Search for the cell housing the specified text and yield its [x, y] center coordinate. 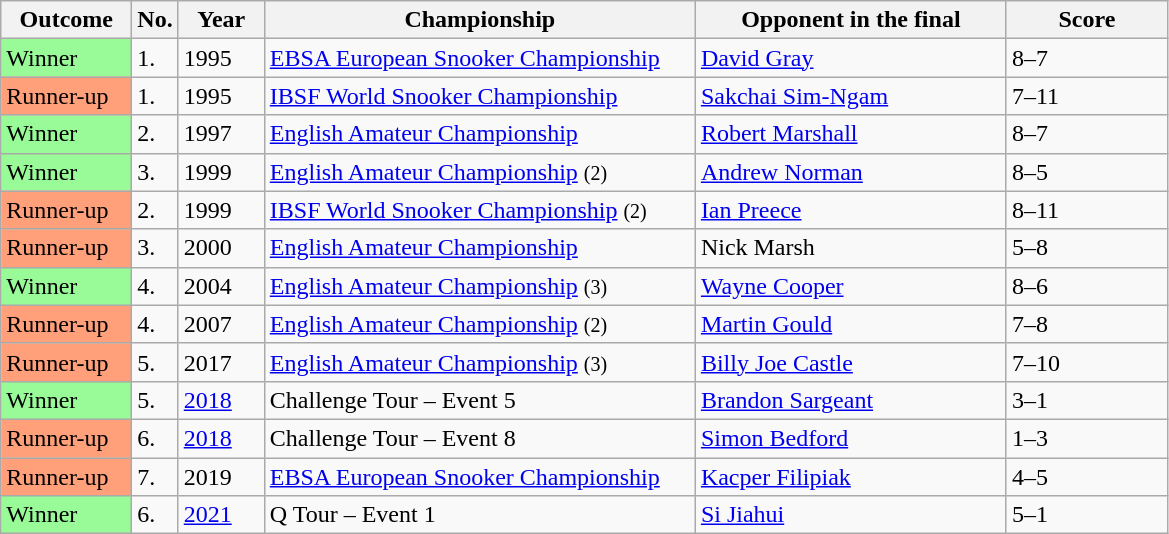
Opponent in the final [850, 20]
No. [155, 20]
Challenge Tour – Event 8 [480, 438]
IBSF World Snooker Championship (2) [480, 210]
Outcome [66, 20]
Kacper Filipiak [850, 477]
1997 [221, 134]
Sakchai Sim-Ngam [850, 96]
Simon Bedford [850, 438]
Robert Marshall [850, 134]
7. [155, 477]
Martin Gould [850, 324]
Brandon Sargeant [850, 400]
7–11 [1086, 96]
Billy Joe Castle [850, 362]
Q Tour – Event 1 [480, 515]
David Gray [850, 58]
Si Jiahui [850, 515]
2017 [221, 362]
7–8 [1086, 324]
4–5 [1086, 477]
8–11 [1086, 210]
IBSF World Snooker Championship [480, 96]
2021 [221, 515]
1–3 [1086, 438]
Wayne Cooper [850, 286]
Andrew Norman [850, 172]
3–1 [1086, 400]
5–1 [1086, 515]
2000 [221, 248]
Year [221, 20]
8–5 [1086, 172]
Score [1086, 20]
Championship [480, 20]
2019 [221, 477]
2007 [221, 324]
Challenge Tour – Event 5 [480, 400]
5–8 [1086, 248]
Ian Preece [850, 210]
Nick Marsh [850, 248]
7–10 [1086, 362]
8–6 [1086, 286]
2004 [221, 286]
